From the cell containing the given text, extract its center point as (x, y) coordinate. 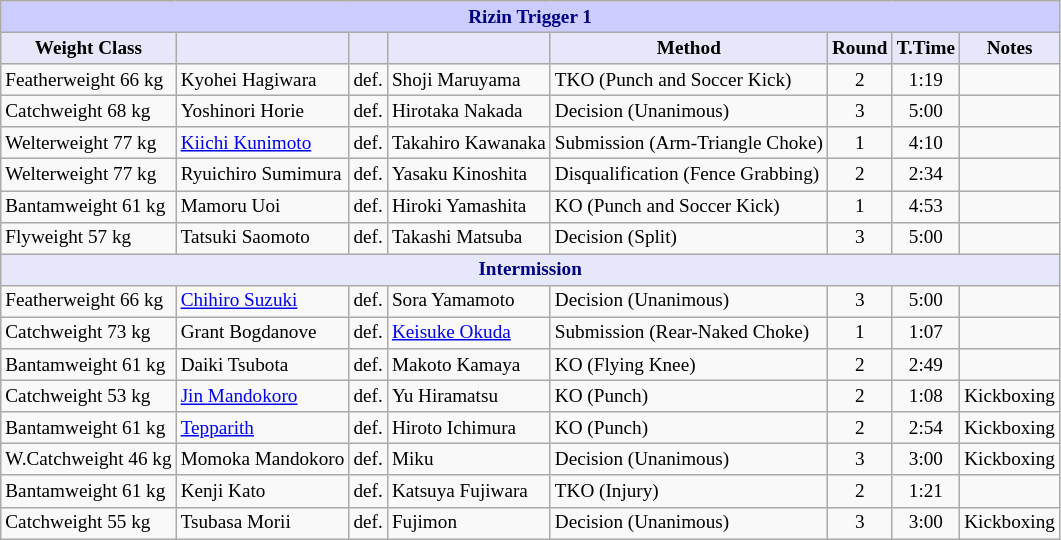
Catchweight 53 kg (88, 396)
Ryuichiro Sumimura (262, 175)
Catchweight 68 kg (88, 111)
Method (688, 48)
2:54 (926, 428)
Grant Bogdanove (262, 333)
1:19 (926, 80)
KO (Flying Knee) (688, 365)
Jin Mandokoro (262, 396)
TKO (Punch and Soccer Kick) (688, 80)
Takahiro Kawanaka (468, 143)
Flyweight 57 kg (88, 238)
Yasaku Kinoshita (468, 175)
Catchweight 73 kg (88, 333)
Tatsuki Saomoto (262, 238)
2:34 (926, 175)
Daiki Tsubota (262, 365)
Fujimon (468, 523)
Yu Hiramatsu (468, 396)
4:53 (926, 206)
Disqualification (Fence Grabbing) (688, 175)
Miku (468, 460)
Weight Class (88, 48)
Kyohei Hagiwara (262, 80)
W.Catchweight 46 kg (88, 460)
Tsubasa Morii (262, 523)
T.Time (926, 48)
Notes (1010, 48)
Hiroki Yamashita (468, 206)
Kenji Kato (262, 491)
Hiroto Ichimura (468, 428)
Mamoru Uoi (262, 206)
Rizin Trigger 1 (530, 17)
Tepparith (262, 428)
Kiichi Kunimoto (262, 143)
Hirotaka Nakada (468, 111)
1:07 (926, 333)
Submission (Arm-Triangle Choke) (688, 143)
1:21 (926, 491)
Sora Yamamoto (468, 301)
KO (Punch and Soccer Kick) (688, 206)
Submission (Rear-Naked Choke) (688, 333)
Round (860, 48)
4:10 (926, 143)
2:49 (926, 365)
Katsuya Fujiwara (468, 491)
Takashi Matsuba (468, 238)
Shoji Maruyama (468, 80)
Chihiro Suzuki (262, 301)
Momoka Mandokoro (262, 460)
1:08 (926, 396)
Decision (Split) (688, 238)
Catchweight 55 kg (88, 523)
Yoshinori Horie (262, 111)
Intermission (530, 270)
Makoto Kamaya (468, 365)
Keisuke Okuda (468, 333)
TKO (Injury) (688, 491)
